From the cell containing the given text, extract its center point as (x, y) coordinate. 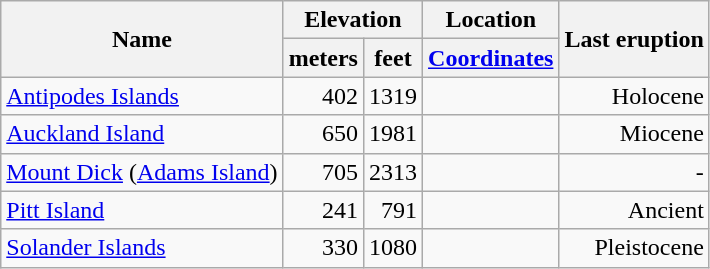
Ancient (634, 210)
Last eruption (634, 39)
2313 (392, 172)
Pleistocene (634, 248)
Solander Islands (142, 248)
402 (323, 96)
Holocene (634, 96)
705 (323, 172)
feet (392, 58)
Miocene (634, 134)
Pitt Island (142, 210)
meters (323, 58)
1981 (392, 134)
241 (323, 210)
Name (142, 39)
1319 (392, 96)
Coordinates (491, 58)
Auckland Island (142, 134)
- (634, 172)
Mount Dick (Adams Island) (142, 172)
Elevation (352, 20)
650 (323, 134)
Location (491, 20)
791 (392, 210)
330 (323, 248)
1080 (392, 248)
Antipodes Islands (142, 96)
